Provide the [x, y] coordinate of the cell's center where the given text is located.  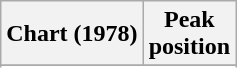
Peakposition [189, 34]
Chart (1978) [72, 34]
